Detect which cell encompasses the target text, then output its (x, y) center coordinate. 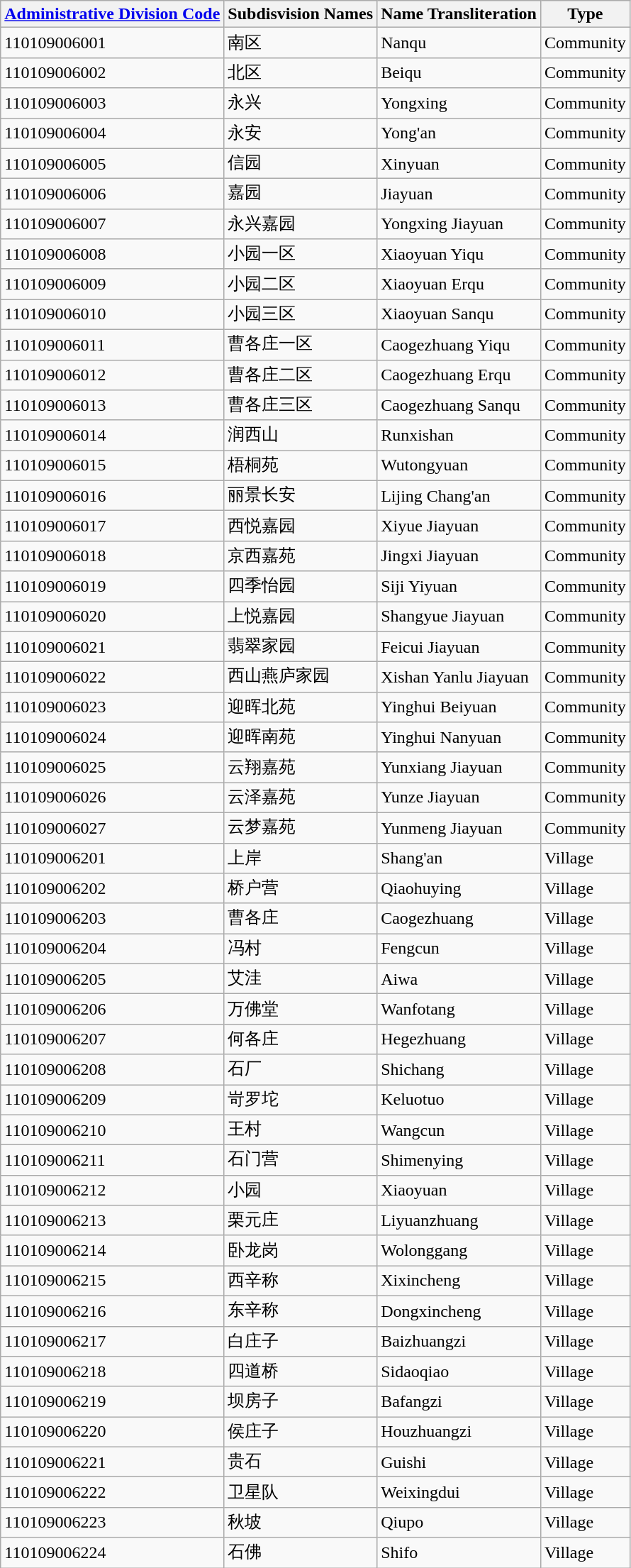
Jingxi Jiayuan (459, 556)
京西嘉苑 (301, 556)
110109006014 (112, 436)
110109006208 (112, 1070)
110109006023 (112, 707)
110109006016 (112, 495)
东辛称 (301, 1311)
冯村 (301, 949)
小园 (301, 1191)
110109006223 (112, 1523)
南区 (301, 43)
Yunze Jiayuan (459, 797)
贵石 (301, 1462)
110109006025 (112, 768)
110109006220 (112, 1432)
110109006021 (112, 647)
Keluotuo (459, 1100)
Yongxing (459, 104)
110109006221 (112, 1462)
翡翠家园 (301, 647)
Xiaoyuan Sanqu (459, 315)
Feicui Jiayuan (459, 647)
Shichang (459, 1070)
北区 (301, 72)
信园 (301, 163)
上悦嘉园 (301, 617)
Xiaoyuan Erqu (459, 284)
Baizhuangzi (459, 1341)
Runxishan (459, 436)
110109006219 (112, 1402)
Qiaohuying (459, 888)
110109006224 (112, 1552)
Xiaoyuan (459, 1191)
艾洼 (301, 979)
Fengcun (459, 949)
110109006210 (112, 1130)
Beiqu (459, 72)
Administrative Division Code (112, 14)
110109006209 (112, 1100)
石佛 (301, 1552)
110109006201 (112, 858)
Type (585, 14)
侯庄子 (301, 1432)
永兴 (301, 104)
110109006027 (112, 827)
坝房子 (301, 1402)
Yinghui Nanyuan (459, 738)
Name Transliteration (459, 14)
岢罗坨 (301, 1100)
Wutongyuan (459, 465)
110109006012 (112, 375)
110109006206 (112, 1009)
云梦嘉苑 (301, 827)
Yunxiang Jiayuan (459, 768)
110109006001 (112, 43)
栗元庄 (301, 1220)
Xiaoyuan Yiqu (459, 254)
云翔嘉苑 (301, 768)
卫星队 (301, 1493)
小园三区 (301, 315)
Hegezhuang (459, 1039)
西辛称 (301, 1281)
110109006217 (112, 1341)
王村 (301, 1130)
110109006212 (112, 1191)
Caogezhuang Sanqu (459, 406)
梧桐苑 (301, 465)
Nanqu (459, 43)
110109006024 (112, 738)
云泽嘉苑 (301, 797)
110109006018 (112, 556)
110109006013 (112, 406)
110109006015 (112, 465)
Shifo (459, 1552)
110109006019 (112, 586)
Sidaoqiao (459, 1372)
Aiwa (459, 979)
Weixingdui (459, 1493)
110109006204 (112, 949)
秋坡 (301, 1523)
西山燕庐家园 (301, 677)
110109006009 (112, 284)
110109006006 (112, 194)
110109006020 (112, 617)
Caogezhuang (459, 918)
110109006202 (112, 888)
Shimenying (459, 1161)
上岸 (301, 858)
110109006022 (112, 677)
Siji Yiyuan (459, 586)
110109006002 (112, 72)
永安 (301, 133)
曹各庄 (301, 918)
Qiupo (459, 1523)
Caogezhuang Yiqu (459, 345)
小园二区 (301, 284)
润西山 (301, 436)
Xishan Yanlu Jiayuan (459, 677)
Bafangzi (459, 1402)
万佛堂 (301, 1009)
110109006214 (112, 1250)
嘉园 (301, 194)
迎晖南苑 (301, 738)
石门营 (301, 1161)
曹各庄一区 (301, 345)
Yong'an (459, 133)
Liyuanzhuang (459, 1220)
Yongxing Jiayuan (459, 224)
Wolonggang (459, 1250)
110109006216 (112, 1311)
Xinyuan (459, 163)
110109006026 (112, 797)
Wangcun (459, 1130)
Yunmeng Jiayuan (459, 827)
110109006211 (112, 1161)
110109006213 (112, 1220)
110109006017 (112, 526)
110109006004 (112, 133)
永兴嘉园 (301, 224)
110109006215 (112, 1281)
110109006007 (112, 224)
110109006011 (112, 345)
Caogezhuang Erqu (459, 375)
110109006005 (112, 163)
Lijing Chang'an (459, 495)
Xixincheng (459, 1281)
Shang'an (459, 858)
Yinghui Beiyuan (459, 707)
110109006207 (112, 1039)
110109006008 (112, 254)
110109006203 (112, 918)
Dongxincheng (459, 1311)
桥户营 (301, 888)
白庄子 (301, 1341)
110109006205 (112, 979)
迎晖北苑 (301, 707)
四道桥 (301, 1372)
丽景长安 (301, 495)
Guishi (459, 1462)
Xiyue Jiayuan (459, 526)
Shangyue Jiayuan (459, 617)
曹各庄三区 (301, 406)
曹各庄二区 (301, 375)
110109006218 (112, 1372)
110109006010 (112, 315)
110109006222 (112, 1493)
四季怡园 (301, 586)
Jiayuan (459, 194)
Subdisvision Names (301, 14)
Houzhuangzi (459, 1432)
何各庄 (301, 1039)
Wanfotang (459, 1009)
西悦嘉园 (301, 526)
卧龙岗 (301, 1250)
小园一区 (301, 254)
石厂 (301, 1070)
110109006003 (112, 104)
